Return the (x, y) coordinate for the center point of the cell that contains the specified text.  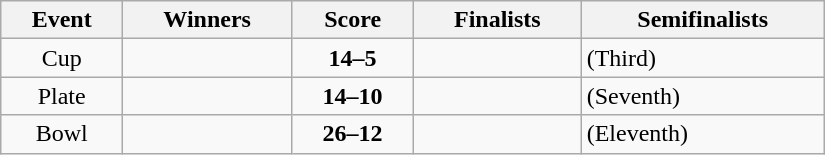
Bowl (62, 134)
14–5 (353, 58)
26–12 (353, 134)
Cup (62, 58)
Event (62, 20)
(Third) (702, 58)
Finalists (498, 20)
Semifinalists (702, 20)
(Eleventh) (702, 134)
(Seventh) (702, 96)
Winners (208, 20)
Plate (62, 96)
Score (353, 20)
14–10 (353, 96)
